Find where the given text appears and provide that cell's center as (x, y) coordinate. 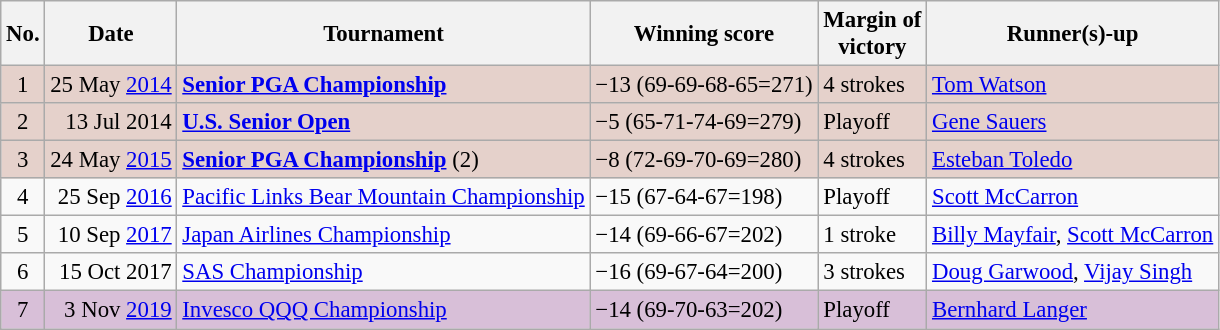
Tournament (384, 34)
Doug Garwood, Vijay Singh (1073, 273)
Japan Airlines Championship (384, 235)
−14 (69-66-67=202) (704, 235)
Gene Sauers (1073, 122)
Margin ofvictory (872, 34)
25 Sep 2016 (111, 197)
4 (23, 197)
Billy Mayfair, Scott McCarron (1073, 235)
Senior PGA Championship (384, 85)
−8 (72-69-70-69=280) (704, 160)
25 May 2014 (111, 85)
Tom Watson (1073, 85)
Pacific Links Bear Mountain Championship (384, 197)
No. (23, 34)
1 stroke (872, 235)
−14 (69-70-63=202) (704, 310)
10 Sep 2017 (111, 235)
3 Nov 2019 (111, 310)
Senior PGA Championship (2) (384, 160)
Scott McCarron (1073, 197)
Date (111, 34)
Winning score (704, 34)
6 (23, 273)
−5 (65-71-74-69=279) (704, 122)
−16 (69-67-64=200) (704, 273)
24 May 2015 (111, 160)
Invesco QQQ Championship (384, 310)
−15 (67-64-67=198) (704, 197)
Esteban Toledo (1073, 160)
Runner(s)-up (1073, 34)
3 strokes (872, 273)
1 (23, 85)
SAS Championship (384, 273)
5 (23, 235)
−13 (69-69-68-65=271) (704, 85)
Bernhard Langer (1073, 310)
13 Jul 2014 (111, 122)
U.S. Senior Open (384, 122)
15 Oct 2017 (111, 273)
3 (23, 160)
7 (23, 310)
2 (23, 122)
